Locate the cell with the specified text and output its [x, y] center coordinate. 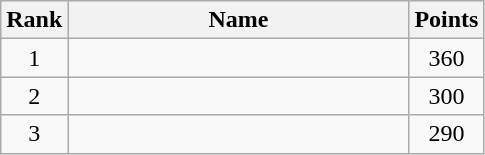
290 [446, 134]
3 [34, 134]
360 [446, 58]
1 [34, 58]
2 [34, 96]
Name [238, 20]
Points [446, 20]
300 [446, 96]
Rank [34, 20]
